Provide the [X, Y] coordinate of the cell's center where the given text is located.  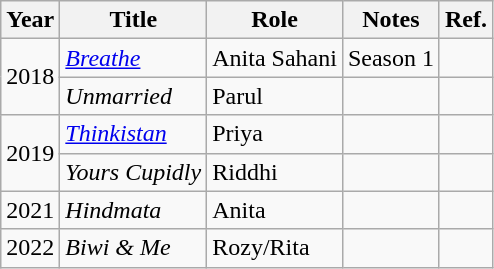
Role [275, 20]
Riddhi [275, 172]
2021 [30, 210]
Ref. [466, 20]
Yours Cupidly [134, 172]
Title [134, 20]
Season 1 [390, 58]
Anita Sahani [275, 58]
Biwi & Me [134, 248]
Unmarried [134, 96]
Notes [390, 20]
Rozy/Rita [275, 248]
Priya [275, 134]
Anita [275, 210]
Hindmata [134, 210]
Year [30, 20]
Breathe [134, 58]
Parul [275, 96]
2018 [30, 77]
2019 [30, 153]
Thinkistan [134, 134]
2022 [30, 248]
